Find where the given text appears and provide that cell's center as (X, Y) coordinate. 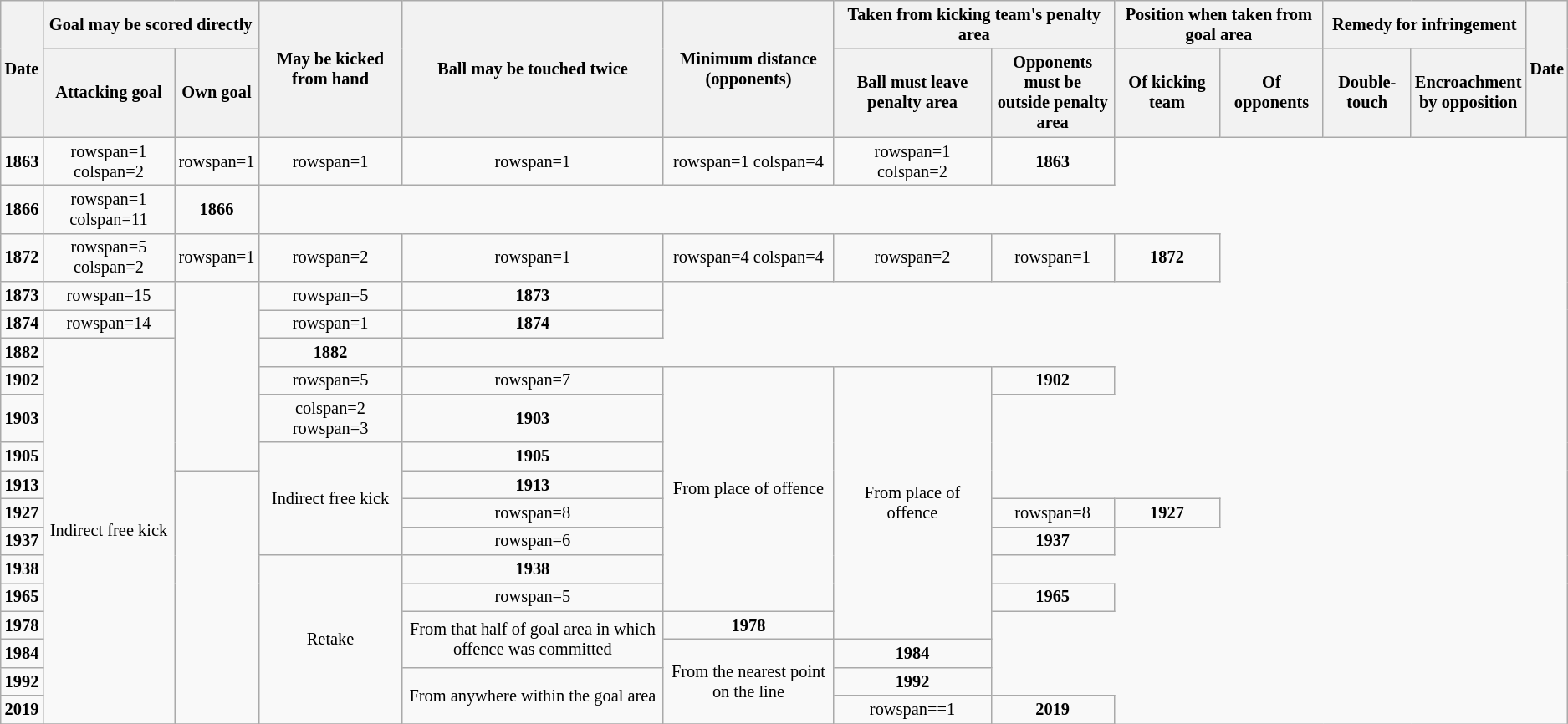
Of opponents (1272, 93)
May be kicked from hand (330, 69)
Own goal (217, 93)
rowspan=1 colspan=4 (748, 161)
rowspan==1 (912, 710)
rowspan=4 colspan=4 (748, 257)
Attacking goal (109, 93)
Remedy for infringement (1424, 24)
rowspan=15 (109, 296)
rowspan=5 colspan=2 (109, 257)
Encroachmentby opposition (1468, 93)
Opponents must beoutside penalty area (1052, 93)
rowspan=6 (533, 541)
From the nearest point on the line (748, 681)
colspan=2 rowspan=3 (330, 418)
Position when taken from goal area (1218, 24)
Taken from kicking team's penalty area (973, 24)
From anywhere within the goal area (533, 696)
From that half of goal area in which offence was committed (533, 639)
Double-touch (1366, 93)
rowspan=1 colspan=11 (109, 209)
Retake (330, 640)
Ball may be touched twice (533, 69)
Of kicking team (1167, 93)
Ball must leave penalty area (912, 93)
rowspan=14 (109, 324)
Minimum distance (opponents) (748, 69)
Goal may be scored directly (151, 24)
rowspan=7 (533, 380)
